Identify which cell holds the provided text, then report its [x, y] central coordinate. 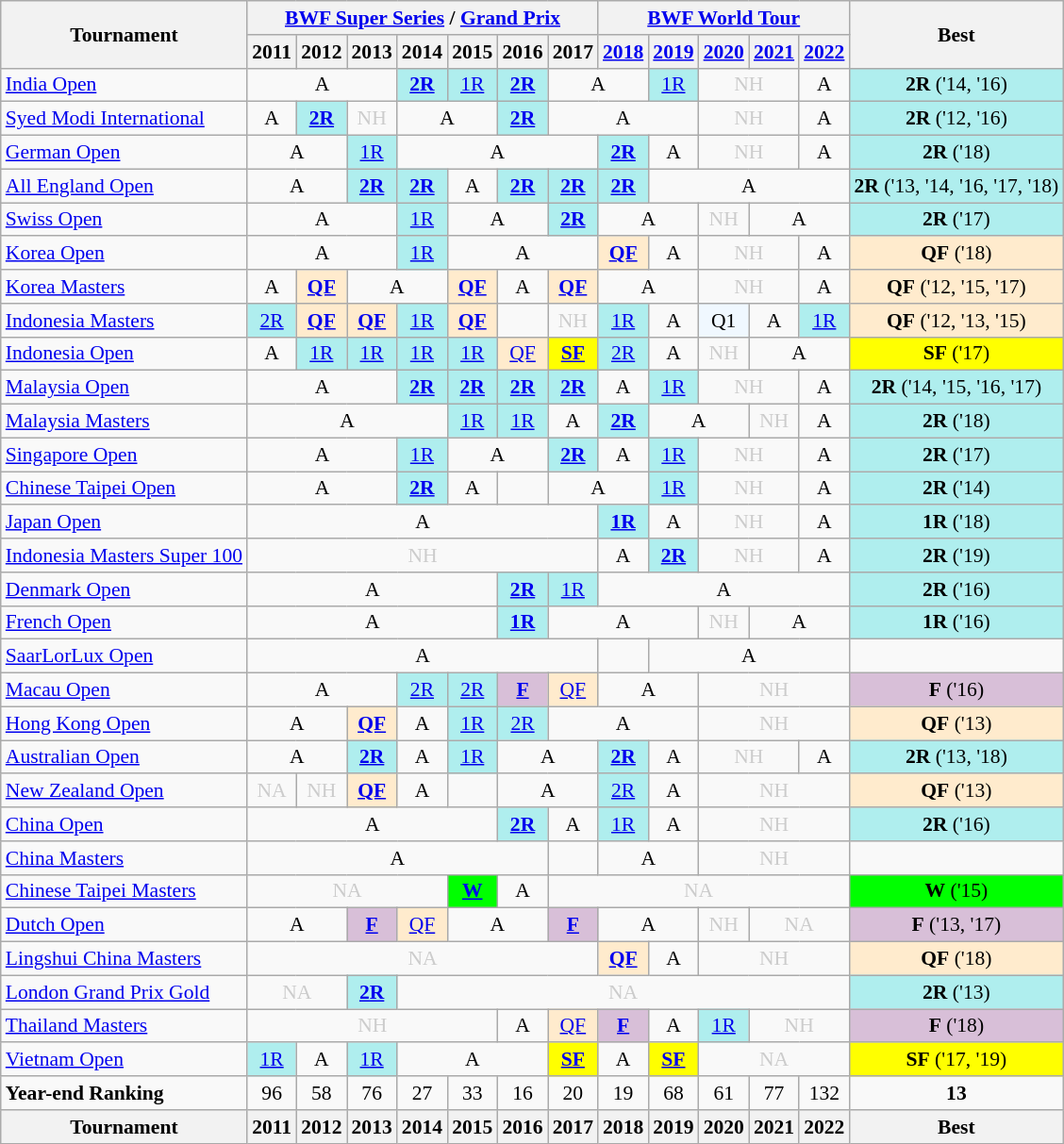
Syed Modi International [125, 119]
68 [673, 1093]
Year-end Ranking [125, 1093]
China Open [125, 824]
Vietnam Open [125, 1060]
F ('13, '17) [956, 925]
SF ('17) [956, 354]
German Open [125, 153]
Singapore Open [125, 455]
Macau Open [125, 690]
QF ('12, '15, '17) [956, 287]
2R ('19) [956, 555]
French Open [125, 622]
Q1 [724, 321]
Malaysia Open [125, 388]
Japan Open [125, 522]
London Grand Prix Gold [125, 992]
2R ('14) [956, 489]
W ('15) [956, 891]
61 [724, 1093]
Chinese Taipei Open [125, 489]
BWF World Tour [723, 18]
Swiss Open [125, 220]
2R ('14, '15, '16, '17) [956, 388]
Lingshui China Masters [125, 959]
19 [623, 1093]
Indonesia Masters [125, 321]
13 [956, 1093]
Hong Kong Open [125, 723]
Malaysia Masters [125, 422]
Korea Masters [125, 287]
W [472, 891]
96 [272, 1093]
1R ('16) [956, 622]
Chinese Taipei Masters [125, 891]
Korea Open [125, 254]
India Open [125, 85]
132 [824, 1093]
2R ('12, '16) [956, 119]
2R ('13, '18) [956, 757]
SF ('17, '19) [956, 1060]
New Zealand Open [125, 791]
27 [423, 1093]
Denmark Open [125, 589]
Dutch Open [125, 925]
F ('18) [956, 1026]
BWF Super Series / Grand Prix [423, 18]
Australian Open [125, 757]
F ('16) [956, 690]
Thailand Masters [125, 1026]
QF ('12, '13, '15) [956, 321]
77 [773, 1093]
33 [472, 1093]
2R ('14, '16) [956, 85]
2R ('13, '14, '16, '17, '18) [956, 186]
Indonesia Masters Super 100 [125, 555]
2R ('13) [956, 992]
SaarLorLux Open [125, 656]
1R ('18) [956, 522]
58 [321, 1093]
76 [372, 1093]
Indonesia Open [125, 354]
China Masters [125, 858]
16 [523, 1093]
20 [574, 1093]
All England Open [125, 186]
